Output the [X, Y] coordinate of the center of the cell containing the given text.  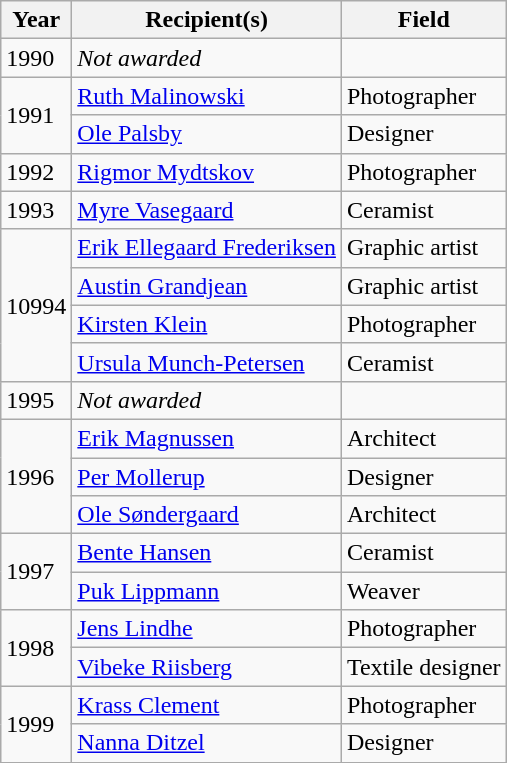
Ole Palsby [207, 134]
Rigmor Mydtskov [207, 172]
1991 [36, 115]
1995 [36, 400]
Ursula Munch-Petersen [207, 362]
Myre Vasegaard [207, 210]
Field [424, 20]
1999 [36, 724]
Vibeke Riisberg [207, 667]
Weaver [424, 591]
Nanna Ditzel [207, 743]
Ruth Malinowski [207, 96]
1996 [36, 476]
Recipient(s) [207, 20]
Erik Ellegaard Frederiksen [207, 248]
Year [36, 20]
10994 [36, 305]
Kirsten Klein [207, 324]
Erik Magnussen [207, 438]
Per Mollerup [207, 477]
Krass Clement [207, 705]
1998 [36, 648]
Puk Lippmann [207, 591]
Austin Grandjean [207, 286]
1993 [36, 210]
1990 [36, 58]
Ole Søndergaard [207, 515]
1997 [36, 572]
Bente Hansen [207, 553]
Textile designer [424, 667]
1992 [36, 172]
Jens Lindhe [207, 629]
